For the text-containing cell, return its midpoint in [x, y] coordinate format. 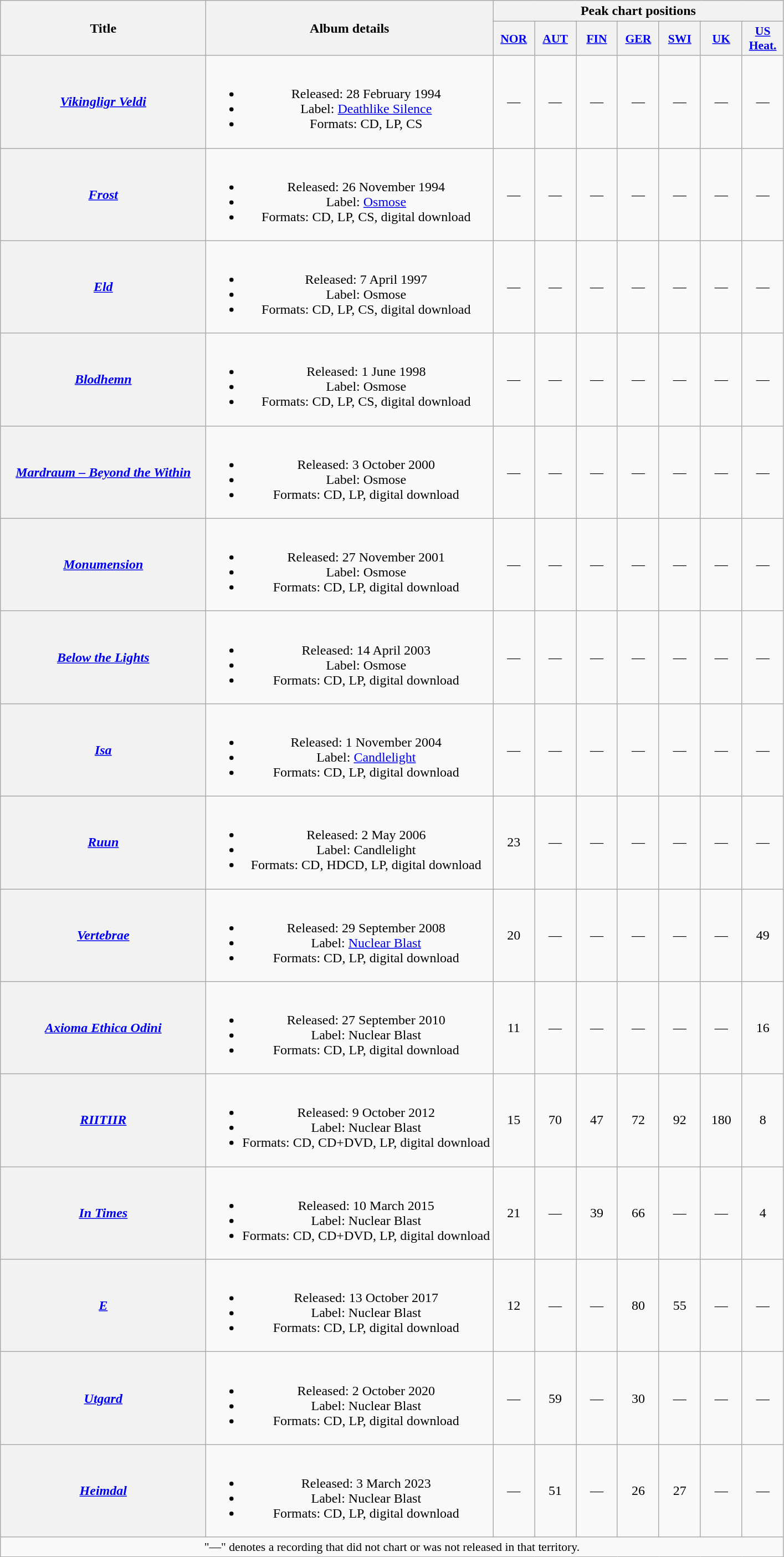
26 [638, 1491]
23 [514, 843]
Peak chart positions [638, 11]
Released: 2 May 2006Label: CandlelightFormats: CD, HDCD, LP, digital download [350, 843]
Axioma Ethica Odini [103, 1028]
Released: 27 November 2001Label: OsmoseFormats: CD, LP, digital download [350, 564]
SWI [679, 39]
Released: 1 June 1998Label: OsmoseFormats: CD, LP, CS, digital download [350, 379]
92 [679, 1121]
E [103, 1306]
70 [555, 1121]
15 [514, 1121]
12 [514, 1306]
Album details [350, 28]
Vikingligr Veldi [103, 102]
Utgard [103, 1398]
21 [514, 1213]
39 [597, 1213]
Isa [103, 749]
Released: 1 November 2004Label: CandlelightFormats: CD, LP, digital download [350, 749]
51 [555, 1491]
UK [721, 39]
Released: 2 October 2020Label: Nuclear BlastFormats: CD, LP, digital download [350, 1398]
Title [103, 28]
FIN [597, 39]
Mardraum – Beyond the Within [103, 472]
Monumension [103, 564]
Released: 13 October 2017Label: Nuclear BlastFormats: CD, LP, digital download [350, 1306]
AUT [555, 39]
Ruun [103, 843]
Released: 27 September 2010Label: Nuclear BlastFormats: CD, LP, digital download [350, 1028]
180 [721, 1121]
27 [679, 1491]
GER [638, 39]
In Times [103, 1213]
"—" denotes a recording that did not chart or was not released in that territory. [392, 1547]
20 [514, 936]
Frost [103, 194]
11 [514, 1028]
Released: 10 March 2015Label: Nuclear BlastFormats: CD, CD+DVD, LP, digital download [350, 1213]
49 [762, 936]
Blodhemn [103, 379]
66 [638, 1213]
Released: 9 October 2012Label: Nuclear BlastFormats: CD, CD+DVD, LP, digital download [350, 1121]
4 [762, 1213]
Released: 28 February 1994Label: Deathlike SilenceFormats: CD, LP, CS [350, 102]
Released: 14 April 2003Label: OsmoseFormats: CD, LP, digital download [350, 657]
Released: 29 September 2008Label: Nuclear BlastFormats: CD, LP, digital download [350, 936]
47 [597, 1121]
Vertebrae [103, 936]
RIITIIR [103, 1121]
72 [638, 1121]
30 [638, 1398]
80 [638, 1306]
16 [762, 1028]
Released: 3 October 2000Label: OsmoseFormats: CD, LP, digital download [350, 472]
59 [555, 1398]
Below the Lights [103, 657]
NOR [514, 39]
Released: 26 November 1994Label: OsmoseFormats: CD, LP, CS, digital download [350, 194]
Released: 3 March 2023Label: Nuclear BlastFormats: CD, LP, digital download [350, 1491]
55 [679, 1306]
Released: 7 April 1997Label: OsmoseFormats: CD, LP, CS, digital download [350, 287]
USHeat. [762, 39]
8 [762, 1121]
Heimdal [103, 1491]
Eld [103, 287]
